Search for the cell housing the specified text and yield its (X, Y) center coordinate. 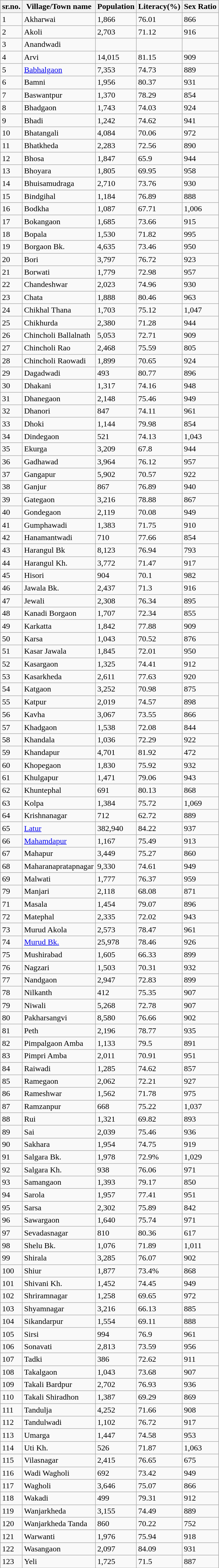
Ramzanpur (59, 1106)
3,797 (116, 259)
Chikhurda (59, 323)
2,703 (116, 32)
1,063 (200, 1448)
72.83 (159, 980)
106 (11, 1346)
Warwanti (59, 1536)
Ekurga (59, 449)
Sevadasnagar (59, 1233)
855 (200, 613)
Bhosa (59, 158)
75 (11, 955)
66 (11, 841)
1,847 (116, 158)
Khadgaon (59, 727)
8,123 (116, 550)
3 (11, 45)
948 (200, 386)
Uti Kh. (59, 1448)
1,393 (116, 1182)
118 (11, 1498)
67 (11, 854)
71.66 (159, 1410)
119 (11, 1511)
805 (200, 348)
Gategaon (59, 500)
121 (11, 1536)
Bhadi (59, 120)
122 (11, 1549)
1,877 (116, 1271)
78.47 (159, 929)
60 (11, 765)
76.93 (159, 1385)
82 (11, 1043)
72.21 (159, 1081)
1,707 (116, 613)
76.34 (159, 601)
712 (116, 816)
62 (11, 790)
2,947 (116, 980)
76.06 (159, 1169)
904 (116, 576)
75.22 (159, 1106)
1,102 (116, 1423)
77 (11, 980)
70.98 (159, 689)
48 (11, 613)
918 (200, 1536)
98 (11, 1245)
1,452 (116, 1283)
995 (200, 234)
938 (116, 1169)
Mahapur (59, 854)
42 (11, 537)
74.45 (159, 1283)
Sarola (59, 1195)
2,302 (116, 1208)
76.94 (159, 550)
74.61 (159, 866)
Pakharsangvi (59, 1018)
Sonavati (59, 1346)
72.78 (159, 1005)
32 (11, 411)
43 (11, 550)
17 (11, 222)
71 (11, 904)
74.41 (159, 664)
75.92 (159, 765)
71.82 (159, 234)
Kasar Jawala (59, 651)
Murud Bk. (59, 942)
810 (116, 1233)
1,956 (116, 82)
Anandwadi (59, 45)
73.76 (159, 184)
4,084 (116, 133)
Matephal (59, 917)
1,640 (116, 1220)
923 (200, 259)
1,554 (116, 1321)
1,011 (200, 1245)
53 (11, 677)
77.63 (159, 677)
Babhalgaon (59, 70)
2,415 (116, 1460)
1,384 (116, 803)
844 (200, 727)
2,308 (116, 601)
Arvi (59, 57)
Hisori (59, 576)
2,335 (116, 917)
958 (200, 171)
994 (116, 1334)
Yeli (59, 1561)
70.31 (159, 968)
79.31 (159, 1498)
Khopegaon (59, 765)
Wasangaon (59, 1549)
521 (116, 436)
102 (11, 1296)
79.06 (159, 778)
4 (11, 57)
74.11 (159, 411)
Masala (59, 904)
71.28 (159, 323)
75.49 (159, 841)
526 (116, 1448)
80.13 (159, 790)
5,268 (116, 1005)
16 (11, 209)
Katgaon (59, 689)
116 (11, 1473)
1,562 (116, 1094)
62.72 (159, 816)
69 (11, 879)
Bhatangali (59, 133)
80 (11, 1018)
911 (200, 1359)
71.89 (159, 1245)
1,387 (116, 1397)
34 (11, 436)
Bodkha (59, 209)
2,023 (116, 285)
1,184 (116, 196)
78.29 (159, 95)
926 (200, 942)
2,813 (116, 1346)
959 (200, 879)
85 (11, 1081)
927 (200, 1081)
935 (200, 1031)
36 (11, 462)
1,703 (116, 310)
Wagholi (59, 1486)
71.47 (159, 563)
70.22 (159, 1523)
1,285 (116, 1068)
9 (11, 120)
Gadhawad (59, 462)
Jawala Bk. (59, 588)
Shirala (59, 1258)
86 (11, 1094)
Wadi Wagholi (59, 1473)
3,067 (116, 714)
Population (116, 7)
58 (11, 740)
64 (11, 816)
1,144 (116, 424)
123 (11, 1561)
1,845 (116, 651)
3,252 (116, 689)
71.87 (159, 1448)
71.75 (159, 525)
96 (11, 1220)
1,830 (116, 765)
79.5 (159, 1043)
72.9% (159, 1157)
80.37 (159, 82)
5,053 (116, 335)
842 (200, 1208)
Harangul Kh. (59, 563)
72.62 (159, 1359)
73.42 (159, 1473)
Kasargaon (59, 664)
1,029 (200, 1157)
81.15 (159, 57)
72.08 (159, 727)
73.4% (159, 1271)
4,701 (116, 752)
57 (11, 727)
78.46 (159, 942)
3,646 (116, 1486)
2,710 (116, 184)
Niwali (59, 1005)
117 (11, 1486)
472 (200, 752)
691 (116, 790)
30 (11, 386)
25,978 (116, 942)
100 (11, 1271)
Gangapur (59, 474)
4,252 (116, 1410)
752 (200, 1523)
78.88 (159, 500)
847 (116, 411)
Peth (59, 1031)
65.9 (159, 158)
Umarga (59, 1435)
22 (11, 285)
Vilasnagar (59, 1460)
78.77 (159, 1031)
675 (200, 1460)
3,449 (116, 854)
61 (11, 778)
915 (200, 222)
73.68 (159, 1372)
Chandeshwar (59, 285)
Wanjarkheda (59, 1511)
Bindgihal (59, 196)
Karkatta (59, 626)
Karsa (59, 639)
1,538 (116, 727)
109 (11, 1385)
19 (11, 247)
Wakadi (59, 1498)
Ganjur (59, 487)
76.01 (159, 19)
913 (200, 841)
110 (11, 1397)
2,019 (116, 702)
Dhakani (59, 386)
Rui (59, 1119)
Takalgaon (59, 1372)
2,062 (116, 1081)
84 (11, 1068)
75.35 (159, 993)
3,285 (116, 1258)
1,842 (116, 626)
1,779 (116, 272)
Kasarkheda (59, 677)
1 (11, 19)
74.16 (159, 386)
76.37 (159, 879)
89 (11, 1132)
107 (11, 1359)
Bhoyara (59, 171)
94 (11, 1195)
108 (11, 1372)
84.09 (159, 1549)
1,258 (116, 1296)
25 (11, 323)
93 (11, 1182)
2,573 (116, 929)
74.03 (159, 108)
74.57 (159, 702)
1,866 (116, 19)
850 (200, 1182)
Kavha (59, 714)
70.91 (159, 1056)
Salgara Kh. (59, 1169)
14 (11, 184)
1,036 (116, 740)
68 (11, 866)
49 (11, 626)
76.66 (159, 1018)
21 (11, 272)
1,530 (116, 234)
893 (200, 1119)
104 (11, 1321)
18 (11, 234)
1,976 (116, 1536)
72.02 (159, 917)
Sarsa (59, 1208)
120 (11, 1523)
Sai (59, 1132)
115 (11, 1460)
1,743 (116, 108)
71.12 (159, 32)
91 (11, 1157)
869 (200, 1397)
Malwati (59, 879)
1,899 (116, 360)
105 (11, 1334)
83 (11, 1056)
Khandala (59, 740)
2,611 (116, 677)
28 (11, 360)
75.74 (159, 1220)
78 (11, 993)
8 (11, 108)
114 (11, 1448)
7,353 (116, 70)
1,805 (116, 171)
76.65 (159, 1460)
88 (11, 1119)
Maharanapratapnagar (59, 866)
1,471 (116, 778)
70.52 (159, 639)
2,039 (116, 1132)
Takali Bardpur (59, 1385)
Borwati (59, 272)
70.65 (159, 360)
73.59 (159, 1346)
70.1 (159, 576)
75.94 (159, 1536)
3,209 (116, 449)
386 (116, 1359)
Mushirabad (59, 955)
Gondegaon (59, 512)
Bhuisamudraga (59, 184)
74.75 (159, 1144)
95 (11, 1208)
Kanadi Borgaon (59, 613)
Tandulwadi (59, 1423)
Wanjarkheda Tanda (59, 1523)
Chikhal Thana (59, 310)
10 (11, 133)
72.98 (159, 272)
44 (11, 563)
3,964 (116, 462)
Dindegaon (59, 436)
Chincholi Ballalnath (59, 335)
Ramegaon (59, 1081)
41 (11, 525)
871 (200, 891)
Jewali (59, 601)
51 (11, 651)
37 (11, 474)
857 (200, 1068)
14,015 (116, 57)
1,725 (116, 1561)
Bokangaon (59, 222)
1,888 (116, 297)
75.72 (159, 803)
26 (11, 335)
113 (11, 1435)
72.29 (159, 740)
35 (11, 449)
69.82 (159, 1119)
Tandulja (59, 1410)
15 (11, 196)
52 (11, 664)
76.12 (159, 462)
72 (11, 917)
54 (11, 689)
Bhadgaon (59, 108)
1,978 (116, 1157)
Akoli (59, 32)
Raiwadi (59, 1068)
Khandapur (59, 752)
74 (11, 942)
5 (11, 70)
75.07 (159, 1486)
Nandgaon (59, 980)
876 (200, 639)
8,580 (116, 1018)
1,454 (116, 904)
31 (11, 399)
6 (11, 82)
12 (11, 158)
Baswantpur (59, 95)
74.73 (159, 70)
77.66 (159, 537)
76.9 (159, 1334)
941 (200, 120)
2,118 (116, 891)
Nagzari (59, 968)
1,076 (116, 1245)
Hanamantwadi (59, 537)
67.71 (159, 209)
77.88 (159, 626)
72.01 (159, 651)
27 (11, 348)
975 (200, 1094)
3,155 (116, 1511)
84.22 (159, 828)
Krishnanagar (59, 816)
3,772 (116, 563)
910 (200, 525)
101 (11, 1283)
908 (200, 1410)
47 (11, 601)
Manjari (59, 891)
1,167 (116, 841)
1,954 (116, 1144)
2,196 (116, 1031)
Sakhara (59, 1144)
Nilkanth (59, 993)
875 (200, 689)
70.06 (159, 133)
Chincholi Rao (59, 348)
Bori (59, 259)
13 (11, 171)
23 (11, 297)
Sirsi (59, 1334)
Bamni (59, 82)
75.59 (159, 348)
890 (200, 145)
72.34 (159, 613)
11 (11, 145)
81 (11, 1031)
Murud Akola (59, 929)
891 (200, 1043)
69.95 (159, 171)
493 (116, 373)
73.55 (159, 714)
Latur (59, 828)
1,087 (116, 209)
112 (11, 1423)
66.33 (159, 955)
103 (11, 1309)
45 (11, 576)
Katpur (59, 702)
75.27 (159, 854)
74.49 (159, 1511)
2,011 (116, 1056)
710 (116, 537)
382,940 (116, 828)
50 (11, 639)
Salgara Bk. (59, 1157)
Gumphawadi (59, 525)
Harangul Bk (59, 550)
956 (200, 1346)
71.5 (159, 1561)
2,097 (116, 1549)
887 (200, 1561)
2,283 (116, 145)
90 (11, 1144)
Dhanegaon (59, 399)
692 (116, 1473)
412 (116, 993)
Akharwai (59, 19)
2,468 (116, 348)
Sawargaon (59, 1220)
Literacy(%) (159, 7)
71.78 (159, 1094)
67.8 (159, 449)
Shivani Kh. (59, 1283)
sr.no. (11, 7)
92 (11, 1169)
1,383 (116, 525)
111 (11, 1410)
Sex Ratio (200, 7)
963 (200, 297)
Dhanori (59, 411)
71.3 (159, 588)
Khulgapur (59, 778)
7 (11, 95)
Samangaon (59, 1182)
1,321 (116, 1119)
38 (11, 487)
2,702 (116, 1385)
793 (200, 550)
Dagadwadi (59, 373)
1,777 (116, 879)
76.07 (159, 1258)
Bhatkheda (59, 145)
982 (200, 576)
1,685 (116, 222)
99 (11, 1258)
87 (11, 1106)
73.46 (159, 247)
1,317 (116, 386)
74.13 (159, 436)
Chincholi Raowadi (59, 360)
898 (200, 702)
Rameshwar (59, 1094)
76 (11, 968)
937 (200, 828)
72.56 (159, 145)
75.89 (159, 1208)
Shelu Bk. (59, 1245)
5,902 (116, 474)
1,370 (116, 95)
Mahamdapur (59, 841)
Chata (59, 297)
Shriramnagar (59, 1296)
Shiur (59, 1271)
Bopala (59, 234)
56 (11, 714)
72.71 (159, 335)
920 (200, 677)
Sikandarpur (59, 1321)
79.07 (159, 904)
79.98 (159, 424)
68.08 (159, 891)
70.08 (159, 512)
80.46 (159, 297)
1,242 (116, 120)
40 (11, 512)
Kolpa (59, 803)
617 (200, 1233)
1,325 (116, 664)
74.58 (159, 1435)
46 (11, 588)
668 (116, 1106)
79.17 (159, 1182)
1,047 (200, 310)
55 (11, 702)
29 (11, 373)
69.29 (159, 1397)
63 (11, 803)
Khuntephal (59, 790)
33 (11, 424)
Shyamnagar (59, 1309)
1,037 (200, 1106)
2,380 (116, 323)
1,006 (200, 209)
Village/Town name (59, 7)
69.11 (159, 1321)
885 (200, 1309)
97 (11, 1233)
Takali Shiradhon (59, 1397)
1,957 (116, 1195)
80.36 (159, 1233)
1,133 (116, 1043)
69.65 (159, 1296)
66.13 (159, 1309)
2,148 (116, 399)
81.92 (159, 752)
1,503 (116, 968)
919 (200, 1144)
2,119 (116, 512)
2 (11, 32)
75.12 (159, 310)
1,605 (116, 955)
70.57 (159, 474)
77.41 (159, 1195)
Pimpri Amba (59, 1056)
Dhoki (59, 424)
39 (11, 500)
73 (11, 929)
2,437 (116, 588)
1,447 (116, 1435)
895 (200, 601)
73.66 (159, 222)
74.96 (159, 285)
4,635 (116, 247)
9,330 (116, 866)
24 (11, 310)
80.77 (159, 373)
59 (11, 752)
65 (11, 828)
Pimpalgaon Amba (59, 1043)
953 (200, 1435)
Tadki (59, 1359)
20 (11, 259)
499 (116, 1498)
Borgaon Bk. (59, 247)
1,069 (200, 803)
940 (200, 487)
